Determine the [X, Y] coordinate at the center of the cell enclosing the given text.  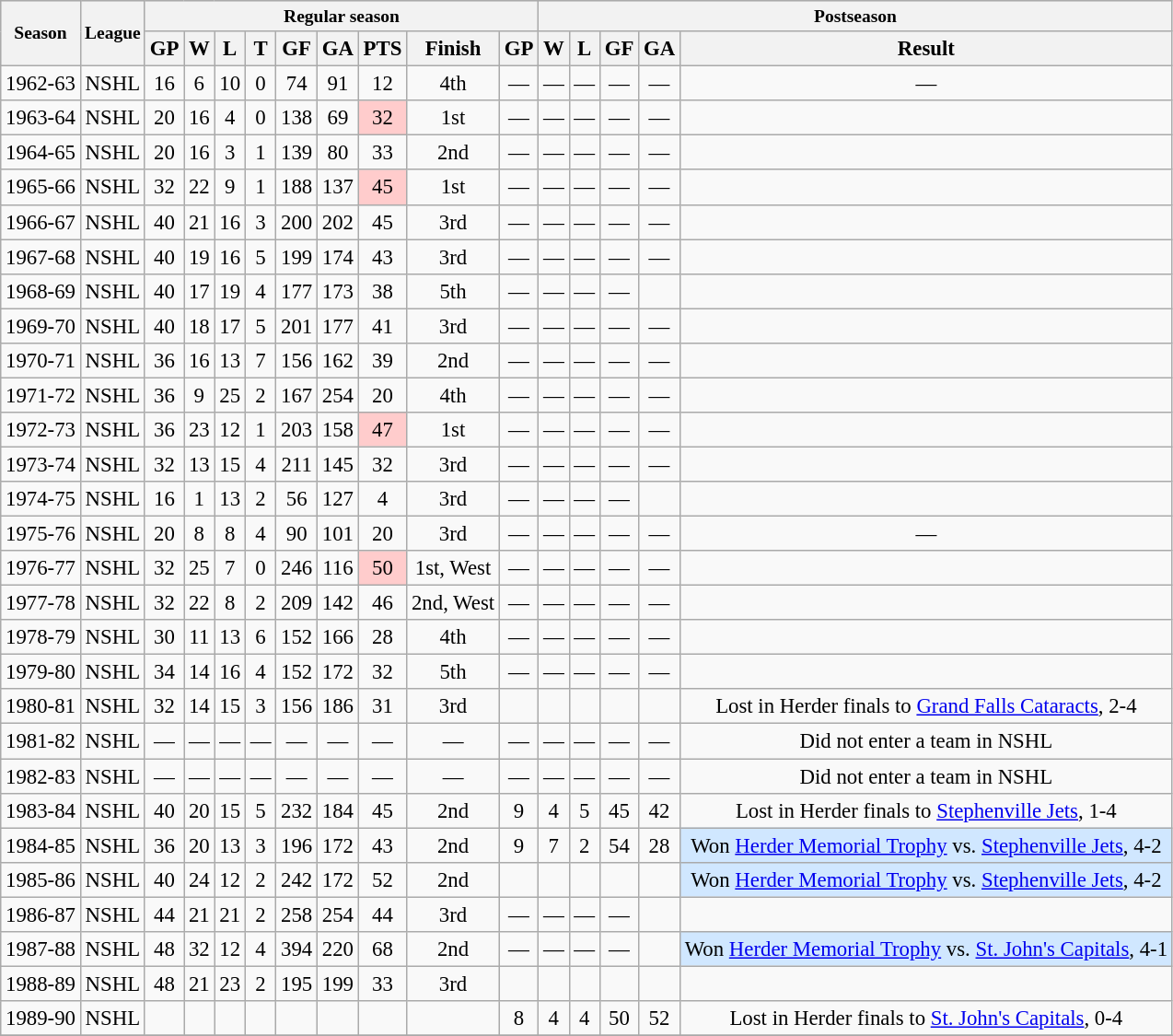
1972-73 [41, 430]
1987-88 [41, 949]
10 [230, 84]
1973-74 [41, 464]
2nd, West [453, 603]
90 [296, 534]
1st, West [453, 568]
Finish [453, 49]
167 [296, 395]
1971-72 [41, 395]
139 [296, 153]
11 [199, 637]
74 [296, 84]
1989-90 [41, 1019]
League [112, 33]
394 [296, 949]
1968-69 [41, 291]
145 [339, 464]
38 [382, 291]
Postseason [856, 17]
Season [41, 33]
69 [339, 118]
1988-89 [41, 984]
138 [296, 118]
Regular season [341, 17]
1979-80 [41, 672]
46 [382, 603]
Lost in Herder finals to St. John's Capitals, 0-4 [926, 1019]
174 [339, 257]
1986-87 [41, 914]
158 [339, 430]
1974-75 [41, 499]
1975-76 [41, 534]
186 [339, 706]
68 [382, 949]
232 [296, 810]
1984-85 [41, 845]
1963-64 [41, 118]
173 [339, 291]
80 [339, 153]
30 [164, 637]
101 [339, 534]
209 [296, 603]
41 [382, 326]
1982-83 [41, 776]
1977-78 [41, 603]
1965-66 [41, 188]
1985-86 [41, 879]
220 [339, 949]
1980-81 [41, 706]
1969-70 [41, 326]
31 [382, 706]
T [260, 49]
116 [339, 568]
91 [339, 84]
PTS [382, 49]
47 [382, 430]
246 [296, 568]
137 [339, 188]
Lost in Herder finals to Grand Falls Cataracts, 2-4 [926, 706]
1962-63 [41, 84]
242 [296, 879]
1967-68 [41, 257]
202 [339, 222]
Result [926, 49]
127 [339, 499]
258 [296, 914]
195 [296, 984]
1970-71 [41, 361]
1983-84 [41, 810]
184 [339, 810]
1978-79 [41, 637]
211 [296, 464]
196 [296, 845]
1981-82 [41, 741]
1976-77 [41, 568]
201 [296, 326]
1964-65 [41, 153]
1966-67 [41, 222]
200 [296, 222]
56 [296, 499]
24 [199, 879]
Won Herder Memorial Trophy vs. St. John's Capitals, 4-1 [926, 949]
18 [199, 326]
34 [164, 672]
Lost in Herder finals to Stephenville Jets, 1-4 [926, 810]
39 [382, 361]
166 [339, 637]
203 [296, 430]
54 [619, 845]
142 [339, 603]
188 [296, 188]
42 [659, 810]
162 [339, 361]
